Capture the cell that displays the provided text and extract its (X, Y) central coordinate. 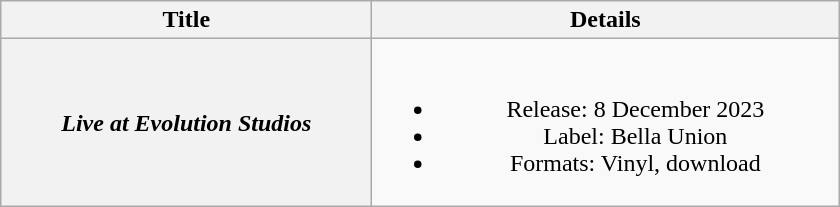
Details (606, 20)
Title (186, 20)
Release: 8 December 2023Label: Bella UnionFormats: Vinyl, download (606, 122)
Live at Evolution Studios (186, 122)
